Determine the [x, y] coordinate at the center of the cell enclosing the given text.  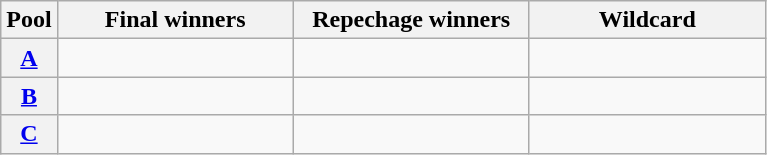
Wildcard [647, 20]
Final winners [175, 20]
Repechage winners [411, 20]
C [29, 134]
Pool [29, 20]
B [29, 96]
A [29, 58]
